Pinpoint the cell where the given text exists, returning its [x, y] midpoint coordinate. 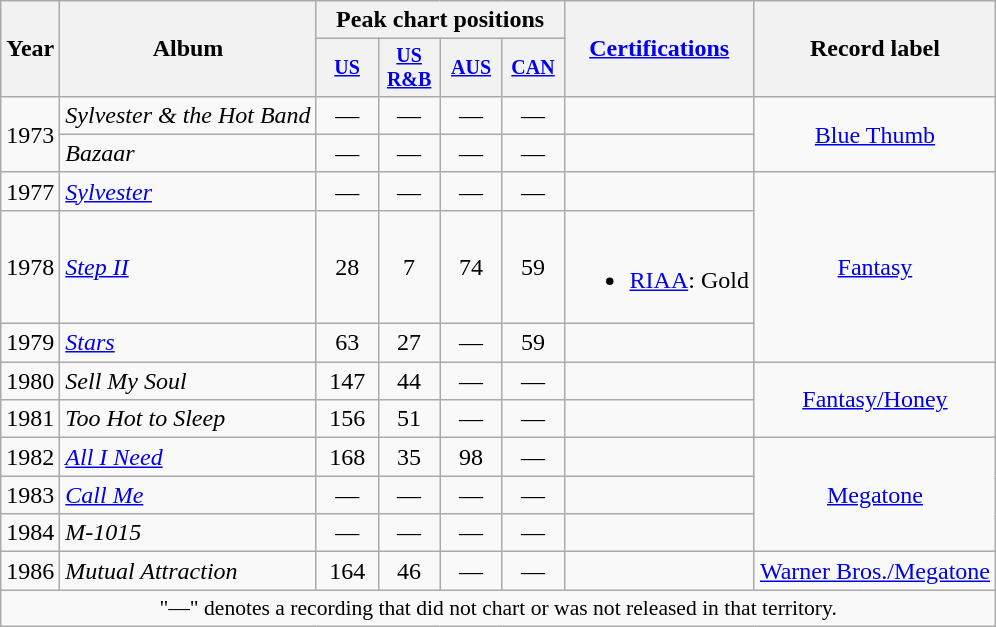
1981 [30, 419]
1980 [30, 381]
Blue Thumb [874, 134]
Call Me [188, 495]
M-1015 [188, 533]
RIAA: Gold [659, 266]
28 [347, 266]
1984 [30, 533]
168 [347, 457]
Fantasy/Honey [874, 400]
1973 [30, 134]
Sell My Soul [188, 381]
CAN [533, 68]
156 [347, 419]
44 [409, 381]
Sylvester [188, 191]
1986 [30, 571]
27 [409, 343]
1982 [30, 457]
Sylvester & the Hot Band [188, 115]
51 [409, 419]
Megatone [874, 495]
35 [409, 457]
164 [347, 571]
Stars [188, 343]
All I Need [188, 457]
63 [347, 343]
1978 [30, 266]
AUS [471, 68]
Peak chart positions [440, 20]
Fantasy [874, 266]
Certifications [659, 49]
74 [471, 266]
Mutual Attraction [188, 571]
7 [409, 266]
Step II [188, 266]
98 [471, 457]
1983 [30, 495]
Record label [874, 49]
Bazaar [188, 153]
1977 [30, 191]
147 [347, 381]
Year [30, 49]
Album [188, 49]
US [347, 68]
US R&B [409, 68]
46 [409, 571]
Too Hot to Sleep [188, 419]
Warner Bros./Megatone [874, 571]
1979 [30, 343]
"—" denotes a recording that did not chart or was not released in that territory. [498, 608]
